Return the (X, Y) coordinate for the center point of the cell that contains the specified text.  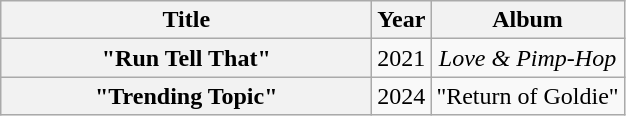
Title (186, 20)
Album (528, 20)
"Run Tell That" (186, 58)
Love & Pimp-Hop (528, 58)
2021 (402, 58)
"Trending Topic" (186, 96)
"Return of Goldie" (528, 96)
2024 (402, 96)
Year (402, 20)
